Determine the [x, y] coordinate at the center of the cell enclosing the given text.  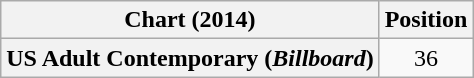
36 [426, 58]
Position [426, 20]
US Adult Contemporary (Billboard) [190, 58]
Chart (2014) [190, 20]
